From the cell containing the given text, extract its center point as (X, Y) coordinate. 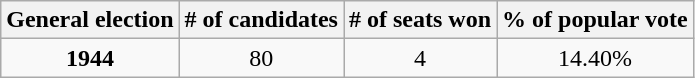
80 (261, 58)
# of seats won (420, 20)
General election (90, 20)
14.40% (596, 58)
4 (420, 58)
% of popular vote (596, 20)
1944 (90, 58)
# of candidates (261, 20)
